Scan for the cell matching the given text and deliver its (X, Y) coordinate at center. 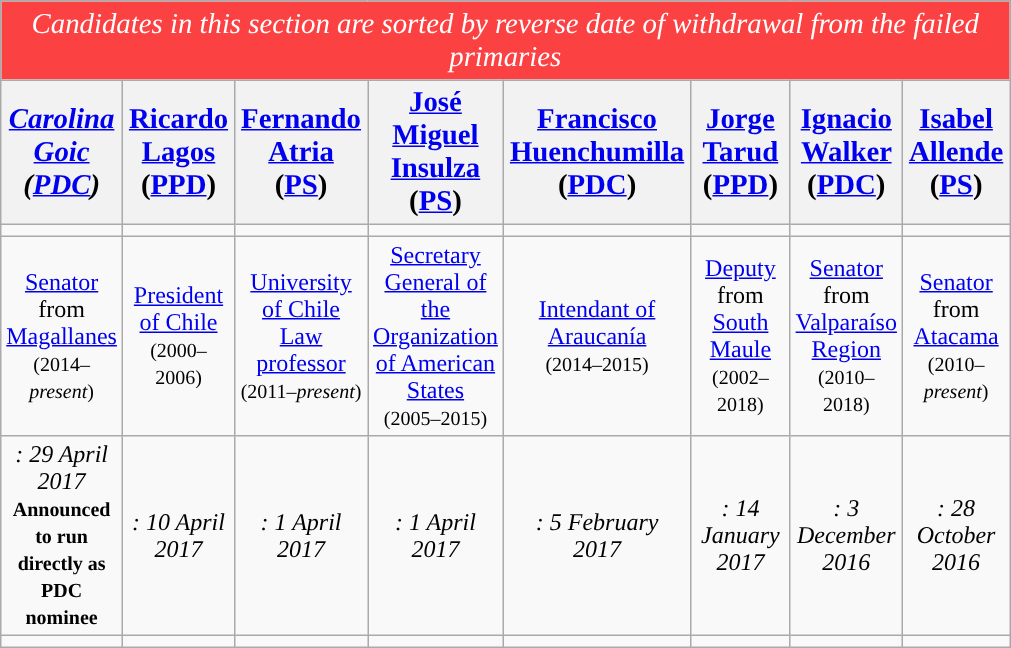
: 5 February 2017 (596, 536)
: 28 October 2016 (956, 536)
Candidates in this section are sorted by reverse date of withdrawal from the failed primaries (506, 40)
: 14 January 2017 (740, 536)
: 10 April 2017 (178, 536)
Fernando Atria (PS) (302, 152)
University of ChileLaw professor(2011–present) (302, 336)
Francisco Huenchumilla (PDC) (596, 152)
Ignacio Walker (PDC) (846, 152)
Senatorfrom Atacama(2010–present) (956, 336)
José Miguel Insulza (PS) (436, 152)
Intendant of Araucanía(2014–2015) (596, 336)
Senatorfrom Magallanes(2014–present) (62, 336)
Ricardo Lagos (PPD) (178, 152)
President of Chile(2000–2006) (178, 336)
Isabel Allende (PS) (956, 152)
Senatorfrom Valparaíso Region(2010–2018) (846, 336)
: 3 December 2016 (846, 536)
Secretary General of the Organization of American States(2005–2015) (436, 336)
Jorge Tarud (PPD) (740, 152)
Deputyfrom South Maule(2002–2018) (740, 336)
: 29 April 2017Announced to run directly as PDC nominee (62, 536)
Carolina Goic (PDC) (62, 152)
